For the text-containing cell, return its midpoint in (X, Y) coordinate format. 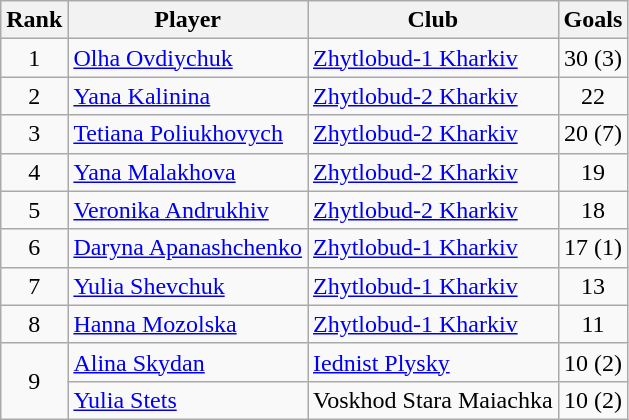
17 (1) (593, 248)
Rank (34, 20)
Yulia Stets (188, 400)
19 (593, 172)
20 (7) (593, 134)
Iednist Plysky (434, 362)
4 (34, 172)
11 (593, 324)
30 (3) (593, 58)
Tetiana Poliukhovych (188, 134)
9 (34, 381)
Goals (593, 20)
Player (188, 20)
Olha Ovdiychuk (188, 58)
Yana Kalinina (188, 96)
Alina Skydan (188, 362)
5 (34, 210)
Yana Malakhova (188, 172)
22 (593, 96)
Club (434, 20)
3 (34, 134)
7 (34, 286)
18 (593, 210)
2 (34, 96)
8 (34, 324)
Veronika Andrukhiv (188, 210)
Daryna Apanashchenko (188, 248)
Hanna Mozolska (188, 324)
1 (34, 58)
6 (34, 248)
Voskhod Stara Maiachka (434, 400)
13 (593, 286)
Yulia Shevchuk (188, 286)
